Determine the [x, y] coordinate at the center of the cell enclosing the given text.  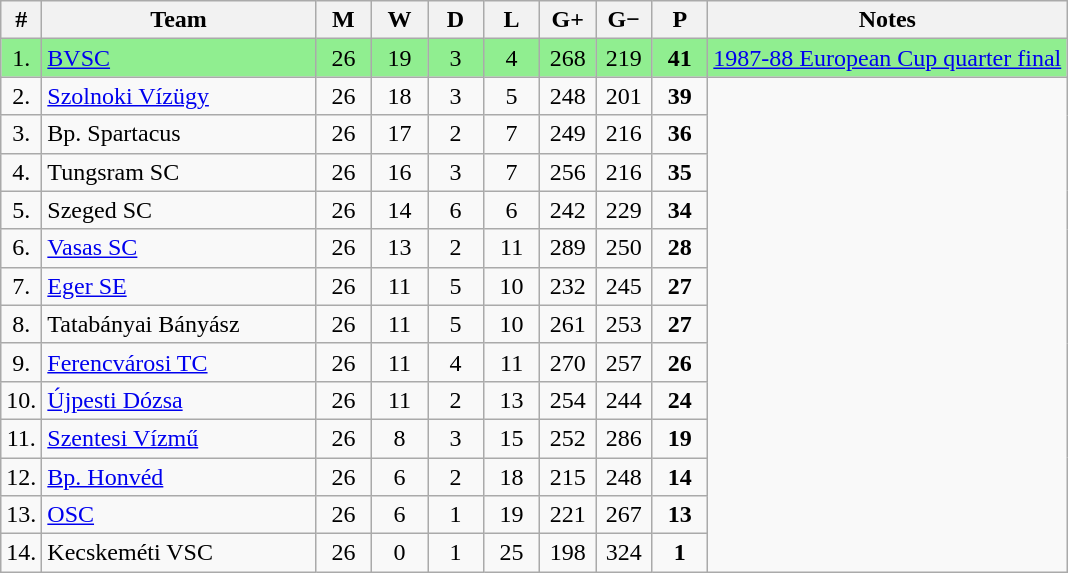
Szeged SC [179, 210]
229 [624, 210]
OSC [179, 515]
7. [22, 286]
Újpesti Dózsa [179, 400]
242 [568, 210]
Bp. Spartacus [179, 134]
15 [512, 438]
4. [22, 172]
249 [568, 134]
G− [624, 20]
25 [512, 553]
6. [22, 248]
324 [624, 553]
250 [624, 248]
Tatabányai Bányász [179, 324]
Notes [888, 20]
1. [22, 58]
3. [22, 134]
Tungsram SC [179, 172]
252 [568, 438]
8 [399, 438]
2. [22, 96]
1987-88 European Cup quarter final [888, 58]
232 [568, 286]
268 [568, 58]
36 [680, 134]
M [343, 20]
289 [568, 248]
P [680, 20]
219 [624, 58]
Szolnoki Vízügy [179, 96]
10. [22, 400]
245 [624, 286]
Bp. Honvéd [179, 477]
L [512, 20]
D [456, 20]
# [22, 20]
221 [568, 515]
16 [399, 172]
28 [680, 248]
14. [22, 553]
267 [624, 515]
201 [624, 96]
W [399, 20]
256 [568, 172]
244 [624, 400]
13. [22, 515]
254 [568, 400]
215 [568, 477]
5. [22, 210]
Ferencvárosi TC [179, 362]
286 [624, 438]
12. [22, 477]
24 [680, 400]
34 [680, 210]
41 [680, 58]
Eger SE [179, 286]
39 [680, 96]
0 [399, 553]
Szentesi Vízmű [179, 438]
270 [568, 362]
Team [179, 20]
198 [568, 553]
Vasas SC [179, 248]
257 [624, 362]
11. [22, 438]
9. [22, 362]
8. [22, 324]
35 [680, 172]
BVSC [179, 58]
261 [568, 324]
G+ [568, 20]
Kecskeméti VSC [179, 553]
253 [624, 324]
17 [399, 134]
